Identify which cell holds the provided text, then report its [X, Y] central coordinate. 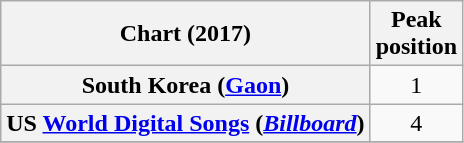
4 [416, 123]
US World Digital Songs (Billboard) [186, 123]
Peakposition [416, 34]
Chart (2017) [186, 34]
1 [416, 85]
South Korea (Gaon) [186, 85]
